Provide the (X, Y) coordinate of the cell's center where the given text is located.  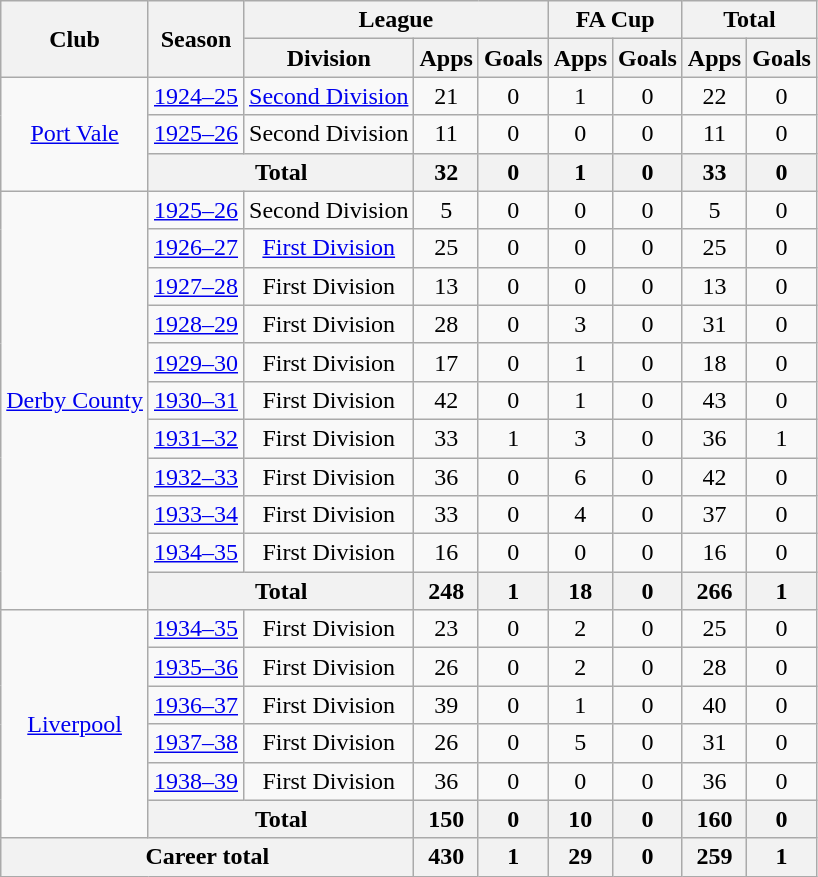
32 (446, 172)
23 (446, 629)
248 (446, 591)
10 (580, 819)
1936–37 (196, 705)
1930–31 (196, 400)
29 (580, 857)
259 (714, 857)
Division (329, 58)
Club (75, 39)
League (396, 20)
1931–32 (196, 438)
1935–36 (196, 667)
39 (446, 705)
6 (580, 477)
1932–33 (196, 477)
150 (446, 819)
40 (714, 705)
17 (446, 362)
1937–38 (196, 743)
Season (196, 39)
37 (714, 515)
FA Cup (615, 20)
Liverpool (75, 724)
1938–39 (196, 781)
1933–34 (196, 515)
430 (446, 857)
1929–30 (196, 362)
22 (714, 96)
266 (714, 591)
Derby County (75, 400)
1927–28 (196, 286)
4 (580, 515)
21 (446, 96)
43 (714, 400)
Port Vale (75, 134)
Career total (208, 857)
1926–27 (196, 248)
1924–25 (196, 96)
1928–29 (196, 324)
160 (714, 819)
